From the cell containing the given text, extract its center point as (X, Y) coordinate. 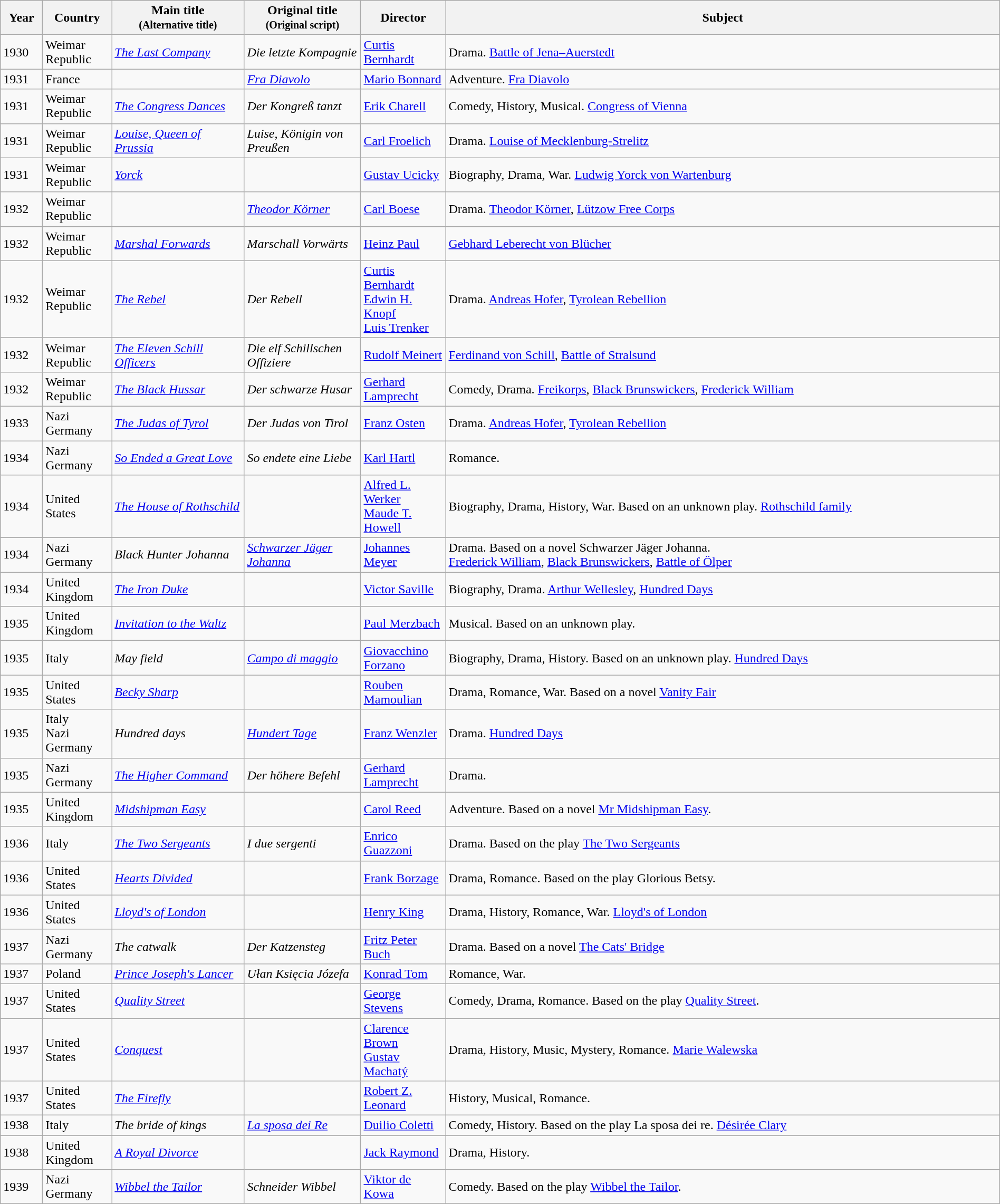
Adventure. Based on a novel Mr Midshipman Easy. (723, 809)
Drama. Louise of Mecklenburg-Strelitz (723, 140)
Victor Saville (403, 590)
Schwarzer Jäger Johanna (303, 555)
Marschall Vorwärts (303, 244)
Lloyd's of London (178, 912)
The catwalk (178, 946)
Campo di maggio (303, 658)
Luise, Königin von Preußen (303, 140)
The Higher Command (178, 775)
The Two Sergeants (178, 844)
Country (77, 18)
Prince Joseph's Lancer (178, 974)
The Firefly (178, 1098)
Drama, History, Music, Mystery, Romance. Marie Walewska (723, 1049)
Poland (77, 974)
Der Judas von Tirol (303, 423)
Mario Bonnard (403, 79)
Hundred days (178, 734)
Fra Diavolo (303, 79)
Drama. Based on a novel The Cats' Bridge (723, 946)
Johannes Meyer (403, 555)
I due sergenti (303, 844)
The Rebel (178, 299)
Original title(Original script) (303, 18)
Musical. Based on an unknown play. (723, 623)
Drama. Hundred Days (723, 734)
The House of Rothschild (178, 506)
Gustav Ucicky (403, 175)
Marshal Forwards (178, 244)
Drama, Romance. Based on the play Glorious Betsy. (723, 878)
Der Rebell (303, 299)
Ułan Księcia Józefa (303, 974)
Carl Froelich (403, 140)
Duilio Coletti (403, 1125)
Karl Hartl (403, 458)
Frank Borzage (403, 878)
The Last Company (178, 52)
1939 (22, 1187)
Director (403, 18)
1933 (22, 423)
Adventure. Fra Diavolo (723, 79)
ItalyNazi Germany (77, 734)
Rudolf Meinert (403, 354)
The bride of kings (178, 1125)
Jack Raymond (403, 1153)
Theodor Körner (303, 209)
Hearts Divided (178, 878)
Robert Z. Leonard (403, 1098)
George Stevens (403, 1001)
Curtis Bernhardt (403, 52)
Der Katzensteg (303, 946)
Romance, War. (723, 974)
Biography, Drama, History. Based on an unknown play. Hundred Days (723, 658)
Louise, Queen of Prussia (178, 140)
A Royal Divorce (178, 1153)
Subject (723, 18)
Yorck (178, 175)
The Black Hussar (178, 389)
Giovacchino Forzano (403, 658)
Comedy, Drama. Freikorps, Black Brunswickers, Frederick William (723, 389)
Drama. (723, 775)
France (77, 79)
Comedy. Based on the play Wibbel the Tailor. (723, 1187)
Der Kongreß tanzt (303, 107)
So Ended a Great Love (178, 458)
Die elf Schillschen Offiziere (303, 354)
Heinz Paul (403, 244)
Erik Charell (403, 107)
Drama, History, Romance, War. Lloyd's of London (723, 912)
Comedy, History, Musical. Congress of Vienna (723, 107)
Hundert Tage (303, 734)
Viktor de Kowa (403, 1187)
Becky Sharp (178, 692)
Quality Street (178, 1001)
Black Hunter Johanna (178, 555)
Enrico Guazzoni (403, 844)
Biography, Drama. Arthur Wellesley, Hundred Days (723, 590)
Konrad Tom (403, 974)
Fritz Peter Buch (403, 946)
Rouben Mamoulian (403, 692)
Drama. Theodor Körner, Lützow Free Corps (723, 209)
Ferdinand von Schill, Battle of Stralsund (723, 354)
The Congress Dances (178, 107)
Main title(Alternative title) (178, 18)
Biography, Drama, War. Ludwig Yorck von Wartenburg (723, 175)
Romance. (723, 458)
Comedy, Drama, Romance. Based on the play Quality Street. (723, 1001)
Clarence BrownGustav Machatý (403, 1049)
Henry King (403, 912)
The Judas of Tyrol (178, 423)
Franz Osten (403, 423)
Invitation to the Waltz (178, 623)
Franz Wenzler (403, 734)
Carol Reed (403, 809)
So endete eine Liebe (303, 458)
Drama. Based on the play The Two Sergeants (723, 844)
Schneider Wibbel (303, 1187)
Paul Merzbach (403, 623)
Carl Boese (403, 209)
Alfred L. WerkerMaude T. Howell (403, 506)
Drama. Battle of Jena–Auerstedt (723, 52)
Comedy, History. Based on the play La sposa dei re. Désirée Clary (723, 1125)
Midshipman Easy (178, 809)
History, Musical, Romance. (723, 1098)
La sposa dei Re (303, 1125)
Drama. Based on a novel Schwarzer Jäger Johanna.Frederick William, Black Brunswickers, Battle of Ölper (723, 555)
Wibbel the Tailor (178, 1187)
Der schwarze Husar (303, 389)
Drama, History. (723, 1153)
May field (178, 658)
Drama, Romance, War. Based on a novel Vanity Fair (723, 692)
1930 (22, 52)
Curtis BernhardtEdwin H. KnopfLuis Trenker (403, 299)
The Eleven Schill Officers (178, 354)
Gebhard Leberecht von Blücher (723, 244)
Year (22, 18)
Der höhere Befehl (303, 775)
Conquest (178, 1049)
The Iron Duke (178, 590)
Biography, Drama, History, War. Based on an unknown play. Rothschild family (723, 506)
Die letzte Kompagnie (303, 52)
